Locate the cell with the specified text and output its [x, y] center coordinate. 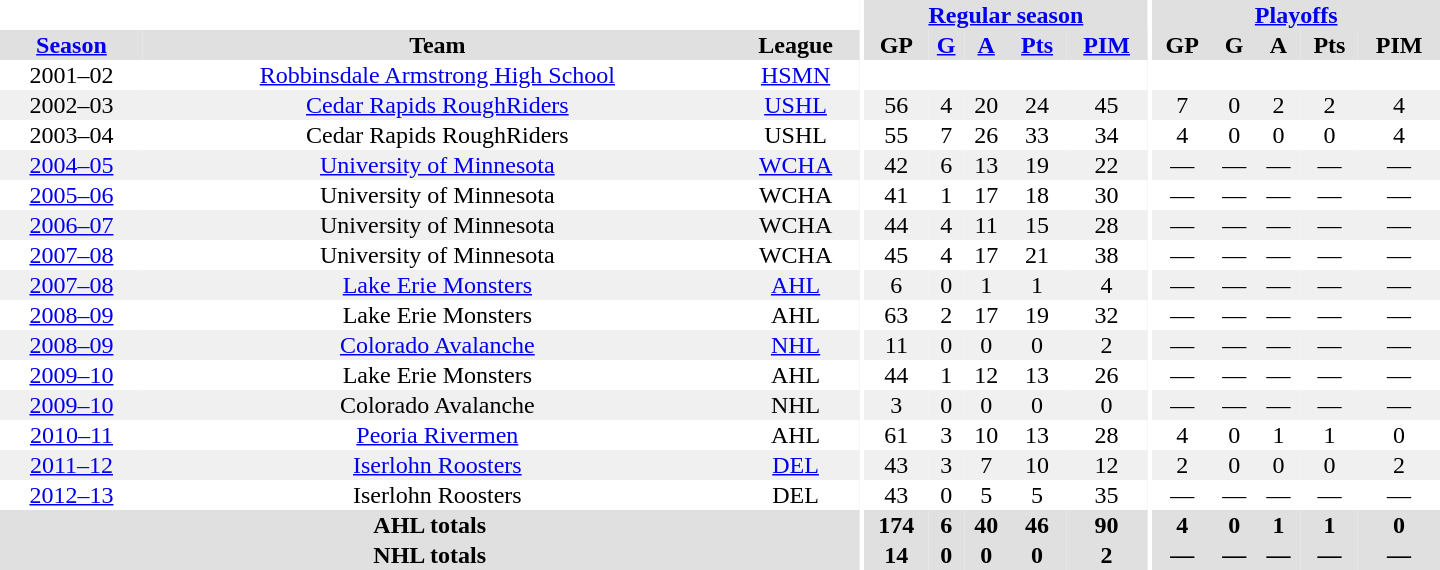
HSMN [796, 75]
League [796, 45]
46 [1036, 525]
38 [1107, 255]
2006–07 [72, 225]
174 [896, 525]
33 [1036, 135]
15 [1036, 225]
14 [896, 555]
61 [896, 435]
Peoria Rivermen [438, 435]
32 [1107, 315]
Season [72, 45]
2012–13 [72, 495]
24 [1036, 105]
2011–12 [72, 465]
NHL totals [430, 555]
35 [1107, 495]
Robbinsdale Armstrong High School [438, 75]
41 [896, 195]
90 [1107, 525]
Team [438, 45]
2004–05 [72, 165]
55 [896, 135]
AHL totals [430, 525]
2010–11 [72, 435]
40 [986, 525]
34 [1107, 135]
22 [1107, 165]
Regular season [1006, 15]
21 [1036, 255]
63 [896, 315]
20 [986, 105]
2001–02 [72, 75]
2003–04 [72, 135]
42 [896, 165]
18 [1036, 195]
30 [1107, 195]
2005–06 [72, 195]
Playoffs [1296, 15]
56 [896, 105]
2002–03 [72, 105]
